Return the [x, y] coordinate for the center point of the cell that contains the specified text.  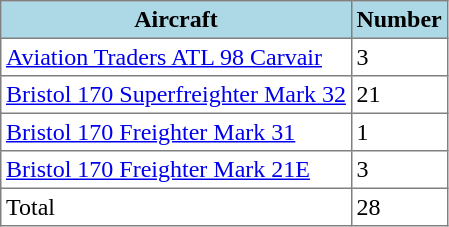
Bristol 170 Freighter Mark 21E [176, 170]
Total [176, 207]
Bristol 170 Freighter Mark 31 [176, 132]
Bristol 170 Superfreighter Mark 32 [176, 95]
21 [399, 95]
Aviation Traders ATL 98 Carvair [176, 57]
1 [399, 132]
Number [399, 20]
Aircraft [176, 20]
28 [399, 207]
